Search for the cell housing the specified text and yield its [x, y] center coordinate. 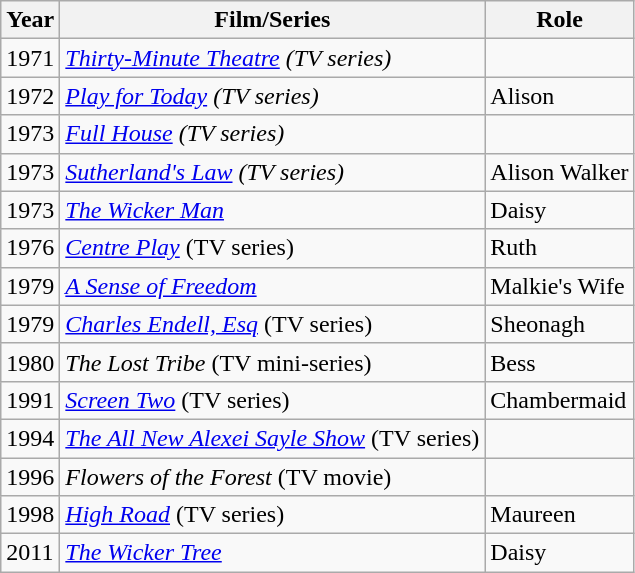
Sutherland's Law (TV series) [272, 172]
1980 [30, 362]
Sheonagh [560, 324]
Bess [560, 362]
Alison Walker [560, 172]
A Sense of Freedom [272, 286]
1994 [30, 438]
The Wicker Man [272, 210]
High Road (TV series) [272, 515]
The All New Alexei Sayle Show (TV series) [272, 438]
1971 [30, 58]
2011 [30, 553]
The Lost Tribe (TV mini-series) [272, 362]
1996 [30, 477]
Centre Play (TV series) [272, 248]
Thirty-Minute Theatre (TV series) [272, 58]
Full House (TV series) [272, 134]
Play for Today (TV series) [272, 96]
Charles Endell, Esq (TV series) [272, 324]
Role [560, 20]
Maureen [560, 515]
Malkie's Wife [560, 286]
1991 [30, 400]
Chambermaid [560, 400]
Year [30, 20]
The Wicker Tree [272, 553]
1998 [30, 515]
1972 [30, 96]
Flowers of the Forest (TV movie) [272, 477]
Screen Two (TV series) [272, 400]
Ruth [560, 248]
1976 [30, 248]
Alison [560, 96]
Film/Series [272, 20]
